Scan for the cell matching the given text and deliver its [x, y] coordinate at center. 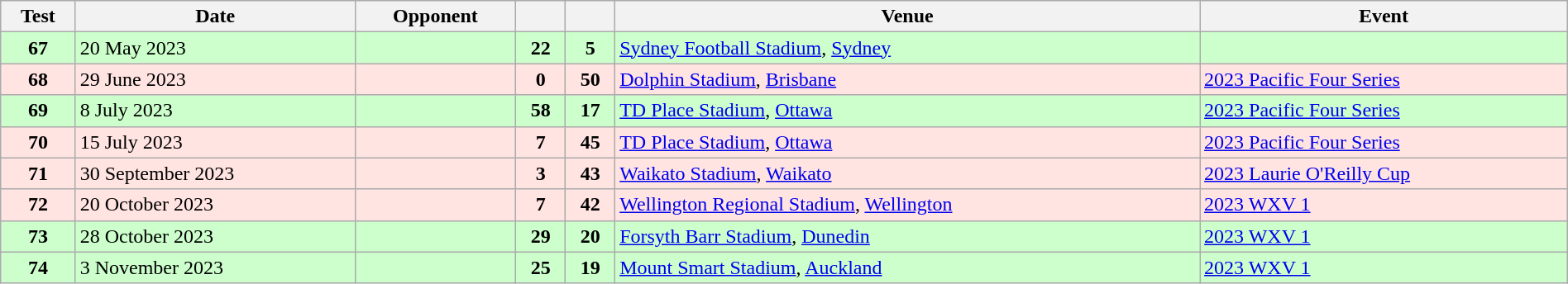
Date [215, 17]
50 [590, 79]
20 [590, 236]
Forsyth Barr Stadium, Dunedin [908, 236]
Waikato Stadium, Waikato [908, 173]
43 [590, 173]
3 [541, 173]
28 October 2023 [215, 236]
30 September 2023 [215, 173]
72 [38, 205]
15 July 2023 [215, 142]
Venue [908, 17]
17 [590, 111]
0 [541, 79]
3 November 2023 [215, 267]
Dolphin Stadium, Brisbane [908, 79]
Opponent [435, 17]
Event [1384, 17]
29 [541, 236]
Mount Smart Stadium, Auckland [908, 267]
70 [38, 142]
Wellington Regional Stadium, Wellington [908, 205]
20 May 2023 [215, 48]
67 [38, 48]
5 [590, 48]
45 [590, 142]
25 [541, 267]
20 October 2023 [215, 205]
71 [38, 173]
19 [590, 267]
58 [541, 111]
29 June 2023 [215, 79]
74 [38, 267]
73 [38, 236]
68 [38, 79]
Test [38, 17]
8 July 2023 [215, 111]
Sydney Football Stadium, Sydney [908, 48]
69 [38, 111]
22 [541, 48]
42 [590, 205]
2023 Laurie O'Reilly Cup [1384, 173]
